Return the (x, y) coordinate for the center point of the cell that contains the specified text.  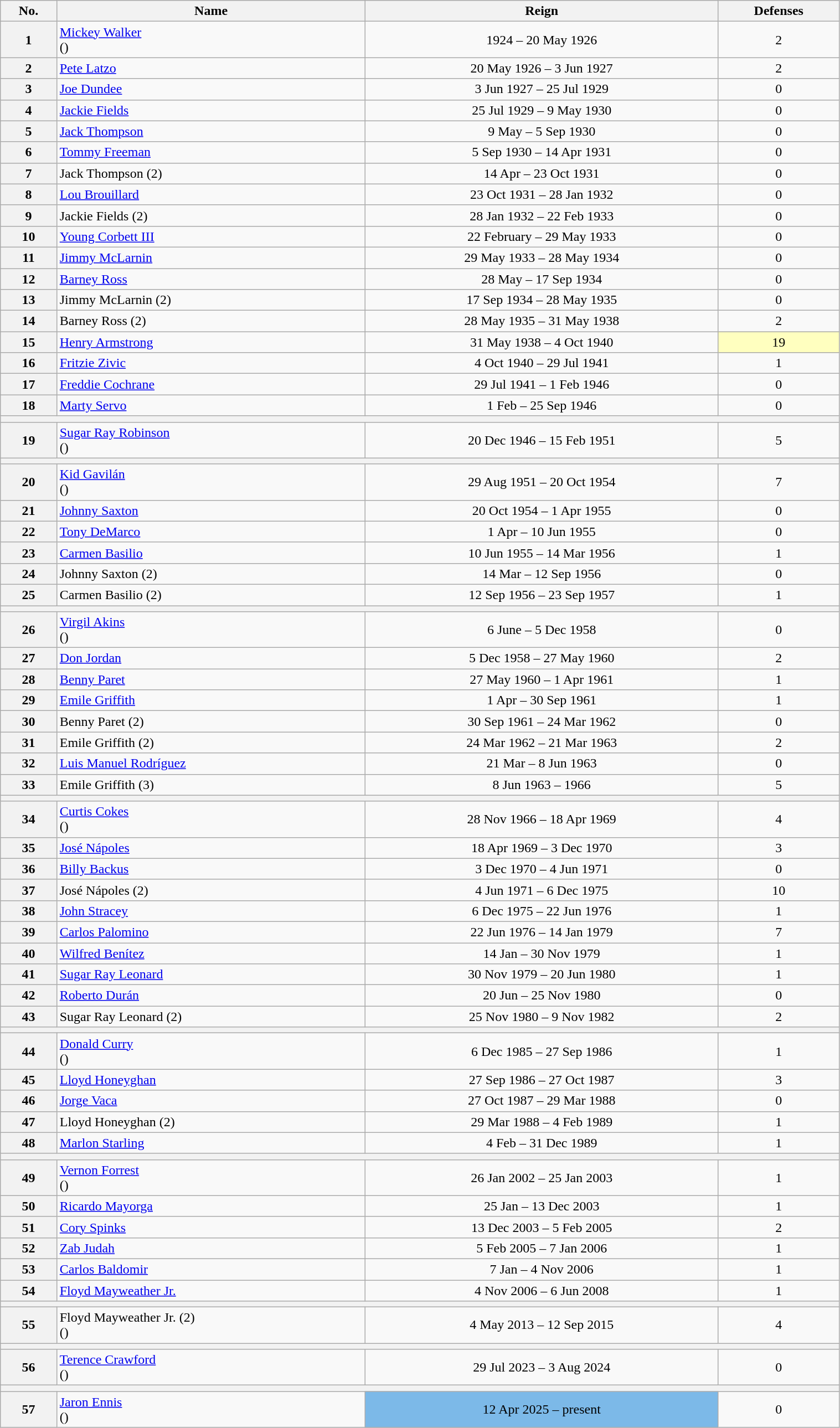
28 Jan 1932 – 22 Feb 1933 (542, 215)
4 Nov 2006 – 6 Jun 2008 (542, 1291)
Johnny Saxton (211, 511)
Barney Ross (211, 279)
28 Nov 1966 – 18 Apr 1969 (542, 819)
Emile Griffith (211, 700)
24 (29, 574)
Johnny Saxton (2) (211, 574)
9 (29, 215)
34 (29, 819)
24 Mar 1962 – 21 Mar 1963 (542, 743)
Curtis Cokes() (211, 819)
Jack Thompson (2) (211, 173)
27 Oct 1987 – 29 Mar 1988 (542, 1101)
45 (29, 1080)
27 (29, 658)
8 (29, 194)
14 Jan – 30 Nov 1979 (542, 953)
47 (29, 1122)
Jorge Vaca (211, 1101)
4 May 2013 – 12 Sep 2015 (542, 1326)
Vernon Forrest() (211, 1177)
13 Dec 2003 – 5 Feb 2005 (542, 1227)
38 (29, 911)
43 (29, 1017)
56 (29, 1368)
5 Dec 1958 – 27 May 1960 (542, 658)
37 (29, 890)
39 (29, 932)
Jimmy McLarnin (211, 257)
6 Dec 1975 – 22 Jun 1976 (542, 911)
3 Jun 1927 – 25 Jul 1929 (542, 89)
25 Jul 1929 – 9 May 1930 (542, 110)
Wilfred Benítez (211, 953)
33 (29, 785)
Luis Manuel Rodríguez (211, 764)
54 (29, 1291)
25 Jan – 13 Dec 2003 (542, 1206)
46 (29, 1101)
Jimmy McLarnin (2) (211, 300)
Benny Paret (211, 679)
22 February – 29 May 1933 (542, 236)
Jackie Fields (2) (211, 215)
9 May – 5 Sep 1930 (542, 131)
30 (29, 721)
30 Sep 1961 – 24 Mar 1962 (542, 721)
1 Feb – 25 Sep 1946 (542, 405)
1 Apr – 10 Jun 1955 (542, 532)
Mickey Walker() (211, 40)
3 Dec 1970 – 4 Jun 1971 (542, 869)
Sugar Ray Robinson() (211, 440)
40 (29, 953)
27 May 1960 – 1 Apr 1961 (542, 679)
23 (29, 553)
4 Jun 1971 – 6 Dec 1975 (542, 890)
Pete Latzo (211, 68)
No. (29, 11)
Joe Dundee (211, 89)
25 (29, 595)
32 (29, 764)
22 (29, 532)
John Stracey (211, 911)
Kid Gavilán() (211, 482)
20 Dec 1946 – 15 Feb 1951 (542, 440)
14 Apr – 23 Oct 1931 (542, 173)
20 Jun – 25 Nov 1980 (542, 996)
26 Jan 2002 – 25 Jan 2003 (542, 1177)
15 (29, 342)
Lou Brouillard (211, 194)
Donald Curry() (211, 1051)
44 (29, 1051)
José Nápoles (211, 848)
José Nápoles (2) (211, 890)
30 Nov 1979 – 20 Jun 1980 (542, 975)
Roberto Durán (211, 996)
Carlos Palomino (211, 932)
21 (29, 511)
14 Mar – 12 Sep 1956 (542, 574)
13 (29, 300)
29 Jul 1941 – 1 Feb 1946 (542, 384)
25 Nov 1980 – 9 Nov 1982 (542, 1017)
31 (29, 743)
12 Sep 1956 – 23 Sep 1957 (542, 595)
Tommy Freeman (211, 152)
20 (29, 482)
18 (29, 405)
16 (29, 363)
Billy Backus (211, 869)
14 (29, 321)
50 (29, 1206)
21 Mar – 8 Jun 1963 (542, 764)
35 (29, 848)
29 (29, 700)
11 (29, 257)
Sugar Ray Leonard (2) (211, 1017)
Barney Ross (2) (211, 321)
8 Jun 1963 – 1966 (542, 785)
1924 – 20 May 1926 (542, 40)
Terence Crawford() (211, 1368)
Floyd Mayweather Jr. (2)() (211, 1326)
29 May 1933 – 28 May 1934 (542, 257)
Carlos Baldomir (211, 1269)
Jack Thompson (211, 131)
Ricardo Mayorga (211, 1206)
57 (29, 1410)
Tony DeMarco (211, 532)
Defenses (779, 11)
Lloyd Honeyghan (2) (211, 1122)
36 (29, 869)
28 (29, 679)
48 (29, 1143)
1 Apr – 30 Sep 1961 (542, 700)
Emile Griffith (3) (211, 785)
Name (211, 11)
Marlon Starling (211, 1143)
Jaron Ennis() (211, 1410)
10 Jun 1955 – 14 Mar 1956 (542, 553)
42 (29, 996)
Sugar Ray Leonard (211, 975)
53 (29, 1269)
Lloyd Honeyghan (211, 1080)
Freddie Cochrane (211, 384)
41 (29, 975)
Fritzie Zivic (211, 363)
52 (29, 1248)
Benny Paret (2) (211, 721)
28 May – 17 Sep 1934 (542, 279)
12 Apr 2025 – present (542, 1410)
23 Oct 1931 – 28 Jan 1932 (542, 194)
Carmen Basilio (211, 553)
5 Sep 1930 – 14 Apr 1931 (542, 152)
Emile Griffith (2) (211, 743)
Don Jordan (211, 658)
28 May 1935 – 31 May 1938 (542, 321)
6 (29, 152)
Henry Armstrong (211, 342)
31 May 1938 – 4 Oct 1940 (542, 342)
7 Jan – 4 Nov 2006 (542, 1269)
27 Sep 1986 – 27 Oct 1987 (542, 1080)
17 (29, 384)
12 (29, 279)
17 Sep 1934 – 28 May 1935 (542, 300)
Zab Judah (211, 1248)
Jackie Fields (211, 110)
20 Oct 1954 – 1 Apr 1955 (542, 511)
Reign (542, 11)
29 Aug 1951 – 20 Oct 1954 (542, 482)
51 (29, 1227)
55 (29, 1326)
29 Jul 2023 – 3 Aug 2024 (542, 1368)
Floyd Mayweather Jr. (211, 1291)
18 Apr 1969 – 3 Dec 1970 (542, 848)
Carmen Basilio (2) (211, 595)
29 Mar 1988 – 4 Feb 1989 (542, 1122)
20 May 1926 – 3 Jun 1927 (542, 68)
26 (29, 630)
Marty Servo (211, 405)
22 Jun 1976 – 14 Jan 1979 (542, 932)
4 Oct 1940 – 29 Jul 1941 (542, 363)
49 (29, 1177)
6 Dec 1985 – 27 Sep 1986 (542, 1051)
5 Feb 2005 – 7 Jan 2006 (542, 1248)
Cory Spinks (211, 1227)
6 June – 5 Dec 1958 (542, 630)
Virgil Akins() (211, 630)
Young Corbett III (211, 236)
4 Feb – 31 Dec 1989 (542, 1143)
